Return the [X, Y] coordinate for the center point of the cell that contains the specified text.  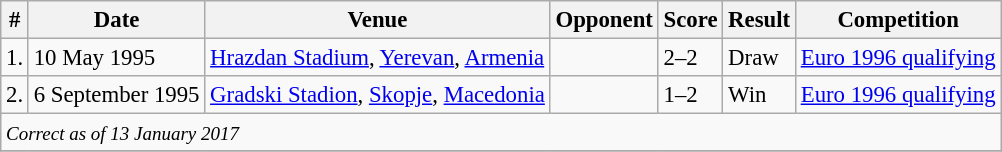
Competition [898, 20]
Result [760, 20]
Venue [378, 20]
Gradski Stadion, Skopje, Macedonia [378, 95]
Win [760, 95]
Opponent [604, 20]
Date [116, 20]
Score [690, 20]
Hrazdan Stadium, Yerevan, Armenia [378, 58]
Draw [760, 58]
# [15, 20]
1. [15, 58]
2. [15, 95]
2–2 [690, 58]
10 May 1995 [116, 58]
6 September 1995 [116, 95]
Correct as of 13 January 2017 [501, 133]
1–2 [690, 95]
